Extract the (X, Y) coordinate from the center of the cell holding the provided text.  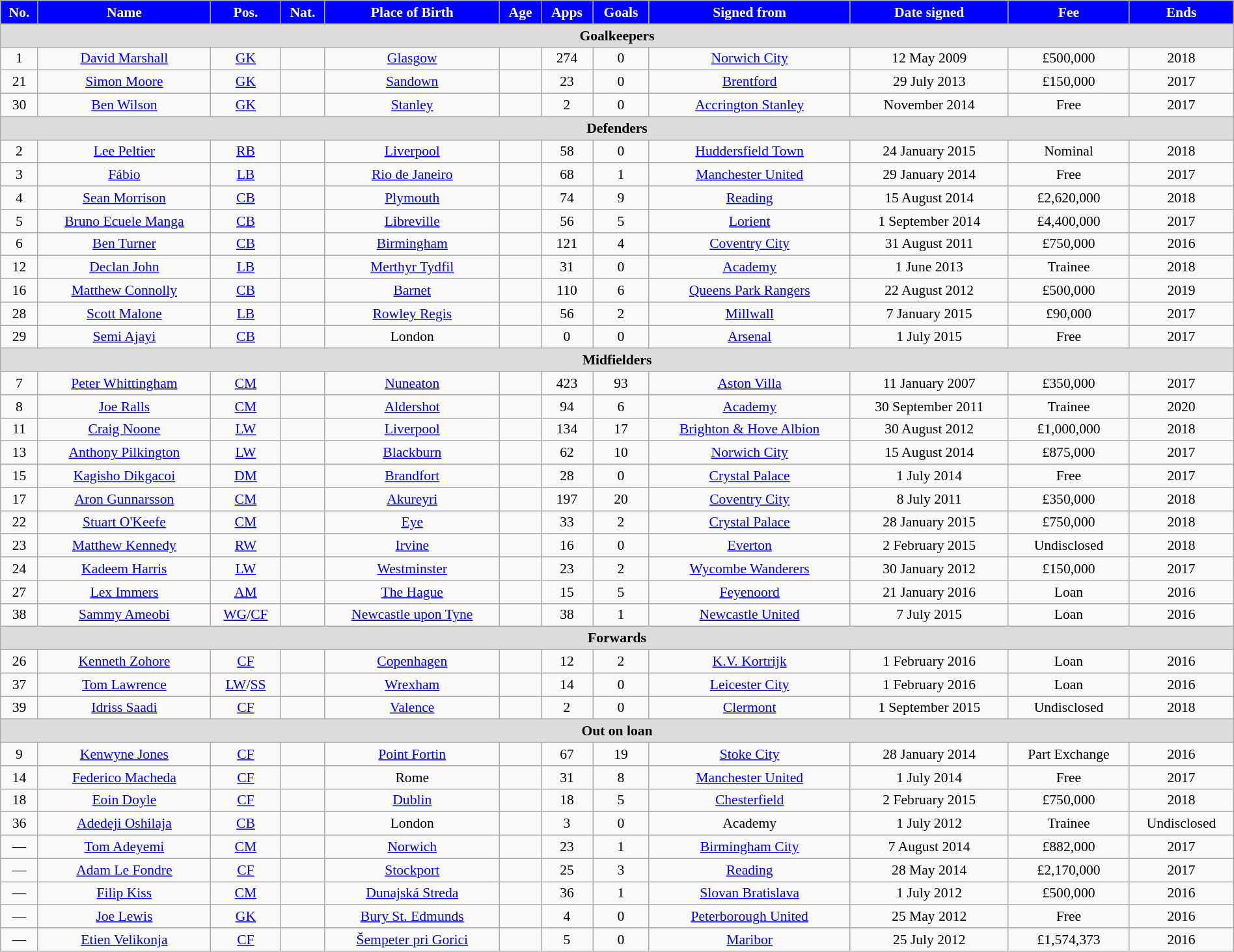
28 January 2014 (929, 754)
62 (567, 453)
AM (246, 592)
Stanley (413, 105)
Westminster (413, 569)
Chesterfield (750, 800)
Filip Kiss (124, 893)
David Marshall (124, 59)
Šempeter pri Gorici (413, 940)
Brentford (750, 82)
Matthew Connolly (124, 291)
K.V. Kortrijk (750, 662)
Stuart O'Keefe (124, 523)
1 September 2015 (929, 708)
37 (20, 685)
Matthew Kennedy (124, 546)
Lex Immers (124, 592)
RW (246, 546)
November 2014 (929, 105)
Stockport (413, 870)
110 (567, 291)
Birmingham City (750, 847)
Brandfort (413, 476)
Slovan Bratislava (750, 893)
25 (567, 870)
67 (567, 754)
Rowley Regis (413, 314)
134 (567, 429)
Point Fortin (413, 754)
Adam Le Fondre (124, 870)
Blackburn (413, 453)
Midfielders (617, 360)
11 (20, 429)
Brighton & Hove Albion (750, 429)
20 (621, 499)
Craig Noone (124, 429)
WG/CF (246, 615)
93 (621, 383)
Kenneth Zohore (124, 662)
Sammy Ameobi (124, 615)
29 (20, 337)
Glasgow (413, 59)
Fábio (124, 175)
Idriss Saadi (124, 708)
No. (20, 12)
Queens Park Rangers (750, 291)
7 January 2015 (929, 314)
Valence (413, 708)
33 (567, 523)
Huddersfield Town (750, 152)
39 (20, 708)
Sandown (413, 82)
26 (20, 662)
Newcastle upon Tyne (413, 615)
Kenwyne Jones (124, 754)
Out on loan (617, 731)
30 August 2012 (929, 429)
Dublin (413, 800)
Lorient (750, 221)
74 (567, 198)
29 July 2013 (929, 82)
28 May 2014 (929, 870)
Etien Velikonja (124, 940)
30 September 2011 (929, 407)
7 August 2014 (929, 847)
The Hague (413, 592)
58 (567, 152)
31 August 2011 (929, 244)
Millwall (750, 314)
Adedeji Oshilaja (124, 824)
£875,000 (1069, 453)
22 (20, 523)
Signed from (750, 12)
Plymouth (413, 198)
121 (567, 244)
Barnet (413, 291)
Name (124, 12)
Pos. (246, 12)
Defenders (617, 128)
£1,000,000 (1069, 429)
Bury St. Edmunds (413, 917)
12 May 2009 (929, 59)
Nat. (302, 12)
Aldershot (413, 407)
Libreville (413, 221)
2019 (1181, 291)
Date signed (929, 12)
Arsenal (750, 337)
Maribor (750, 940)
Goalkeepers (617, 36)
Peter Whittingham (124, 383)
Birmingham (413, 244)
19 (621, 754)
Eye (413, 523)
Federico Macheda (124, 778)
7 (20, 383)
Newcastle United (750, 615)
197 (567, 499)
Bruno Ecuele Manga (124, 221)
Ben Wilson (124, 105)
29 January 2014 (929, 175)
Aston Villa (750, 383)
Forwards (617, 638)
Apps (567, 12)
Semi Ajayi (124, 337)
Anthony Pilkington (124, 453)
DM (246, 476)
Feyenoord (750, 592)
Wycombe Wanderers (750, 569)
£90,000 (1069, 314)
21 (20, 82)
Place of Birth (413, 12)
25 July 2012 (929, 940)
Norwich (413, 847)
21 January 2016 (929, 592)
Ben Turner (124, 244)
Wrexham (413, 685)
Fee (1069, 12)
Everton (750, 546)
£882,000 (1069, 847)
Akureyri (413, 499)
Rio de Janeiro (413, 175)
Peterborough United (750, 917)
2020 (1181, 407)
Aron Gunnarsson (124, 499)
Goals (621, 12)
£4,400,000 (1069, 221)
RB (246, 152)
Dunajská Streda (413, 893)
Part Exchange (1069, 754)
1 June 2013 (929, 267)
Simon Moore (124, 82)
Tom Lawrence (124, 685)
28 January 2015 (929, 523)
Rome (413, 778)
Copenhagen (413, 662)
7 July 2015 (929, 615)
Clermont (750, 708)
Sean Morrison (124, 198)
£2,170,000 (1069, 870)
274 (567, 59)
Tom Adeyemi (124, 847)
10 (621, 453)
Nominal (1069, 152)
LW/SS (246, 685)
13 (20, 453)
Merthyr Tydfil (413, 267)
30 (20, 105)
Lee Peltier (124, 152)
1 July 2015 (929, 337)
25 May 2012 (929, 917)
Kagisho Dikgacoi (124, 476)
Accrington Stanley (750, 105)
11 January 2007 (929, 383)
Irvine (413, 546)
68 (567, 175)
27 (20, 592)
Ends (1181, 12)
Stoke City (750, 754)
Declan John (124, 267)
Kadeem Harris (124, 569)
£2,620,000 (1069, 198)
Joe Lewis (124, 917)
94 (567, 407)
30 January 2012 (929, 569)
423 (567, 383)
£1,574,373 (1069, 940)
24 (20, 569)
Eoin Doyle (124, 800)
Age (521, 12)
22 August 2012 (929, 291)
Leicester City (750, 685)
1 September 2014 (929, 221)
Scott Malone (124, 314)
8 July 2011 (929, 499)
Nuneaton (413, 383)
Joe Ralls (124, 407)
24 January 2015 (929, 152)
